Capture the cell that displays the provided text and extract its [X, Y] central coordinate. 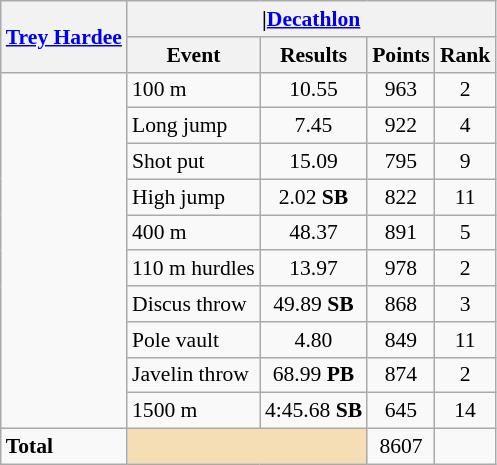
110 m hurdles [194, 269]
874 [401, 375]
13.97 [314, 269]
Javelin throw [194, 375]
Long jump [194, 126]
49.89 SB [314, 304]
68.99 PB [314, 375]
Results [314, 55]
3 [466, 304]
922 [401, 126]
795 [401, 162]
High jump [194, 197]
4 [466, 126]
645 [401, 411]
1500 m [194, 411]
849 [401, 340]
2.02 SB [314, 197]
Points [401, 55]
963 [401, 90]
14 [466, 411]
7.45 [314, 126]
4:45.68 SB [314, 411]
5 [466, 233]
891 [401, 233]
48.37 [314, 233]
15.09 [314, 162]
8607 [401, 447]
978 [401, 269]
|Decathlon [311, 19]
100 m [194, 90]
Total [64, 447]
Shot put [194, 162]
10.55 [314, 90]
Rank [466, 55]
822 [401, 197]
Event [194, 55]
Discus throw [194, 304]
Trey Hardee [64, 36]
4.80 [314, 340]
9 [466, 162]
400 m [194, 233]
Pole vault [194, 340]
868 [401, 304]
